Detect which cell encompasses the target text, then output its [X, Y] center coordinate. 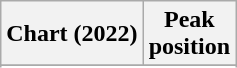
Peakposition [189, 34]
Chart (2022) [72, 34]
